Find where the given text appears and provide that cell's center as [X, Y] coordinate. 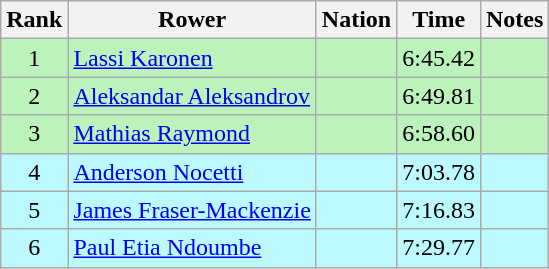
3 [34, 134]
Nation [356, 20]
James Fraser-Mackenzie [192, 210]
Rank [34, 20]
7:16.83 [439, 210]
Time [439, 20]
Mathias Raymond [192, 134]
5 [34, 210]
6:49.81 [439, 96]
6:58.60 [439, 134]
Anderson Nocetti [192, 172]
Paul Etia Ndoumbe [192, 248]
7:29.77 [439, 248]
Aleksandar Aleksandrov [192, 96]
Notes [514, 20]
6:45.42 [439, 58]
4 [34, 172]
7:03.78 [439, 172]
1 [34, 58]
6 [34, 248]
Rower [192, 20]
Lassi Karonen [192, 58]
2 [34, 96]
